Search for the cell housing the specified text and yield its (X, Y) center coordinate. 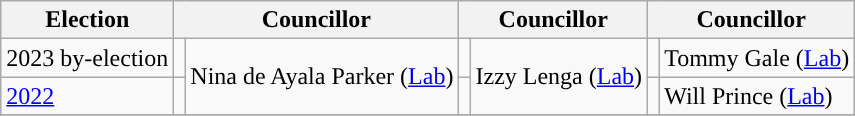
Nina de Ayala Parker (Lab) (322, 77)
2022 (88, 96)
Izzy Lenga (Lab) (559, 77)
Will Prince (Lab) (757, 96)
2023 by-election (88, 58)
Election (88, 20)
Tommy Gale (Lab) (757, 58)
